Extract the (x, y) coordinate from the center of the cell holding the provided text.  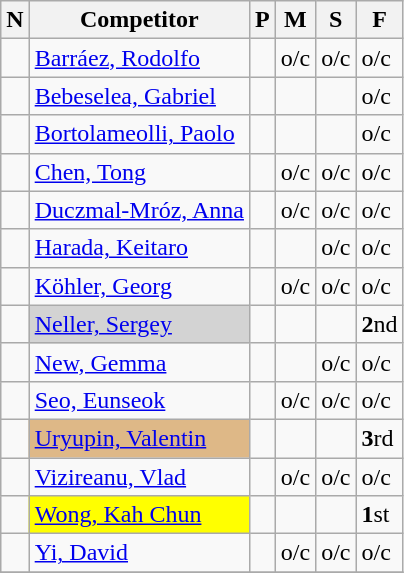
Vizireanu, Vlad (139, 477)
Uryupin, Valentin (139, 438)
Wong, Kah Chun (139, 515)
P (262, 20)
New, Gemma (139, 362)
F (380, 20)
Seo, Eunseok (139, 400)
3rd (380, 438)
Bebeselea, Gabriel (139, 96)
Harada, Keitaro (139, 248)
S (336, 20)
1st (380, 515)
Duczmal-Mróz, Anna (139, 210)
Neller, Sergey (139, 324)
Chen, Tong (139, 172)
Barráez, Rodolfo (139, 58)
M (295, 20)
Yi, David (139, 553)
Competitor (139, 20)
N (15, 20)
2nd (380, 324)
Bortolameolli, Paolo (139, 134)
Köhler, Georg (139, 286)
